Return [X, Y] of the center of cell containing provided text 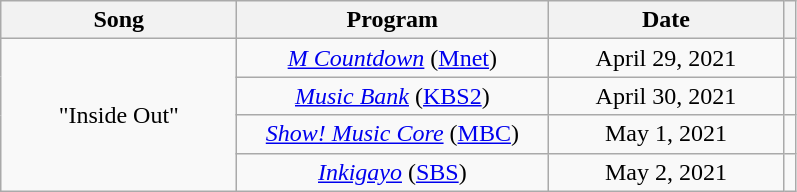
April 29, 2021 [666, 58]
May 1, 2021 [666, 134]
Music Bank (KBS2) [392, 96]
Show! Music Core (MBC) [392, 134]
Program [392, 20]
Inkigayo (SBS) [392, 172]
April 30, 2021 [666, 96]
Song [119, 20]
Date [666, 20]
May 2, 2021 [666, 172]
"Inside Out" [119, 115]
M Countdown (Mnet) [392, 58]
